Return the [X, Y] coordinate for the center point of the cell that contains the specified text.  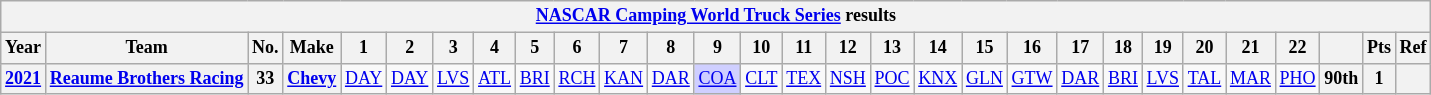
TEX [804, 78]
Make [312, 48]
POC [892, 78]
2021 [24, 78]
5 [534, 48]
3 [454, 48]
PHO [1298, 78]
ATL [495, 78]
90th [1342, 78]
17 [1080, 48]
18 [1124, 48]
15 [985, 48]
22 [1298, 48]
7 [624, 48]
Chevy [312, 78]
NASCAR Camping World Truck Series results [716, 16]
14 [938, 48]
Year [24, 48]
Team [146, 48]
2 [410, 48]
9 [718, 48]
KNX [938, 78]
19 [1162, 48]
16 [1032, 48]
21 [1251, 48]
MAR [1251, 78]
12 [848, 48]
6 [577, 48]
10 [762, 48]
COA [718, 78]
8 [670, 48]
TAL [1204, 78]
No. [266, 48]
NSH [848, 78]
Reaume Brothers Racing [146, 78]
GLN [985, 78]
11 [804, 48]
GTW [1032, 78]
Pts [1380, 48]
20 [1204, 48]
13 [892, 48]
CLT [762, 78]
KAN [624, 78]
Ref [1413, 48]
RCH [577, 78]
33 [266, 78]
4 [495, 48]
